Identify which cell holds the provided text, then report its (x, y) central coordinate. 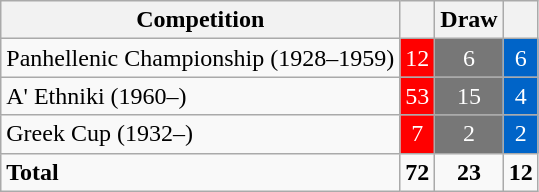
4 (520, 96)
23 (469, 172)
Panhellenic Championship (1928–1959) (200, 58)
Total (200, 172)
Greek Cup (1932–) (200, 134)
Draw (469, 20)
15 (469, 96)
Competition (200, 20)
A' Ethniki (1960–) (200, 96)
72 (418, 172)
53 (418, 96)
7 (418, 134)
